Scan for the cell matching the given text and deliver its [X, Y] coordinate at center. 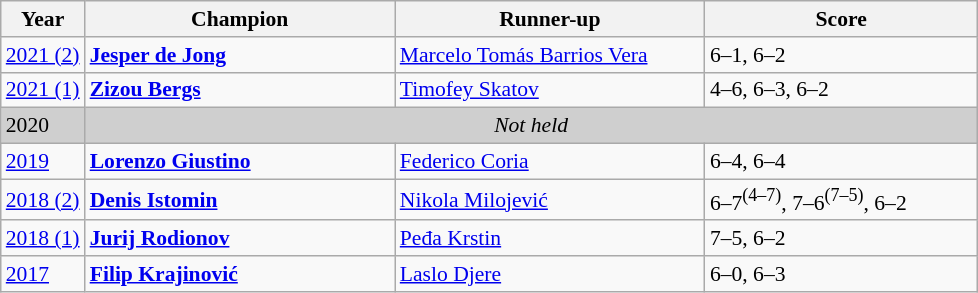
4–6, 6–3, 6–2 [842, 90]
Not held [532, 126]
Federico Coria [550, 162]
Jesper de Jong [240, 55]
6–0, 6–3 [842, 274]
2017 [43, 274]
6–7(4–7), 7–6(7–5), 6–2 [842, 200]
2020 [43, 126]
Score [842, 19]
Runner-up [550, 19]
Filip Krajinović [240, 274]
Peđa Krstin [550, 239]
Nikola Milojević [550, 200]
2018 (1) [43, 239]
Champion [240, 19]
Zizou Bergs [240, 90]
Year [43, 19]
Timofey Skatov [550, 90]
Marcelo Tomás Barrios Vera [550, 55]
7–5, 6–2 [842, 239]
6–1, 6–2 [842, 55]
Denis Istomin [240, 200]
2018 (2) [43, 200]
Lorenzo Giustino [240, 162]
6–4, 6–4 [842, 162]
2021 (1) [43, 90]
2021 (2) [43, 55]
2019 [43, 162]
Jurij Rodionov [240, 239]
Laslo Djere [550, 274]
